Find where the given text appears and provide that cell's center as (x, y) coordinate. 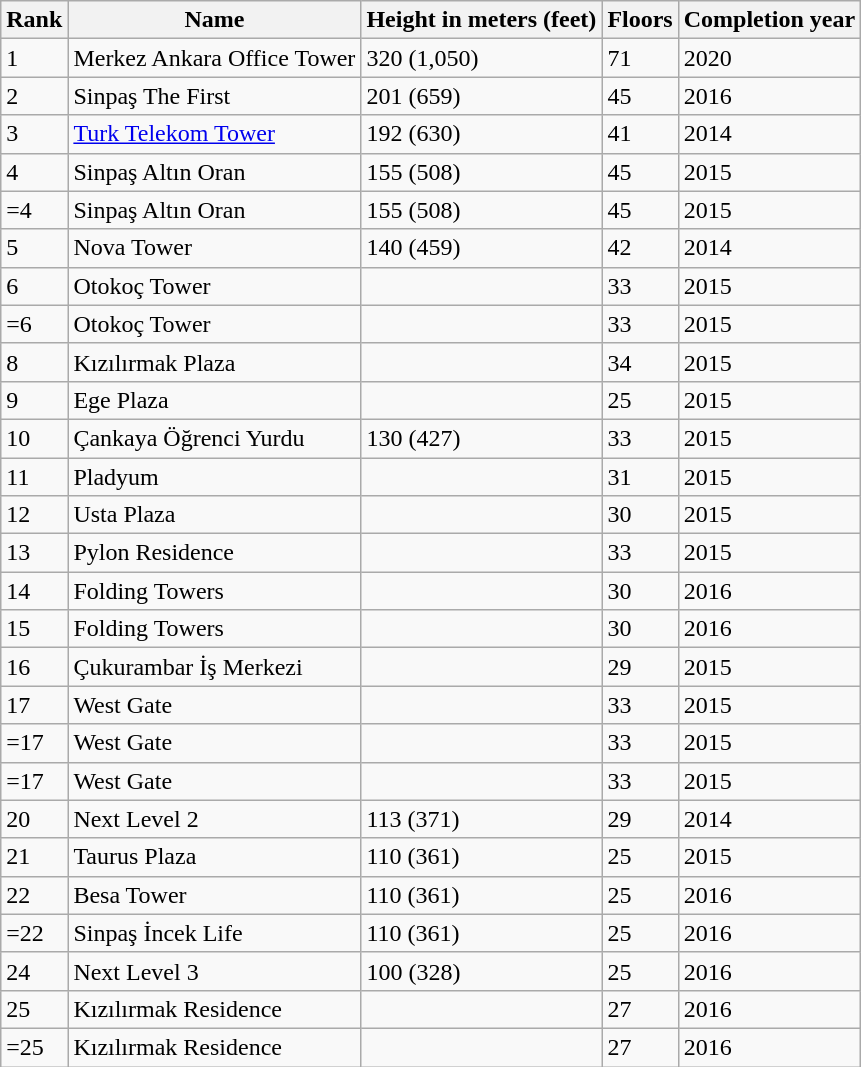
Name (214, 20)
Next Level 2 (214, 819)
Sinpaş The First (214, 96)
100 (328) (482, 971)
=4 (34, 210)
=6 (34, 324)
Completion year (769, 20)
Floors (640, 20)
21 (34, 857)
11 (34, 477)
41 (640, 134)
320 (1,050) (482, 58)
Besa Tower (214, 895)
13 (34, 553)
130 (427) (482, 438)
Taurus Plaza (214, 857)
8 (34, 362)
20 (34, 819)
22 (34, 895)
4 (34, 172)
Nova Tower (214, 248)
=25 (34, 1047)
192 (630) (482, 134)
Kızılırmak Plaza (214, 362)
140 (459) (482, 248)
12 (34, 515)
Next Level 3 (214, 971)
Çankaya Öğrenci Yurdu (214, 438)
201 (659) (482, 96)
Merkez Ankara Office Tower (214, 58)
2020 (769, 58)
1 (34, 58)
Height in meters (feet) (482, 20)
9 (34, 400)
42 (640, 248)
Sinpaş İncek Life (214, 933)
Çukurambar İş Merkezi (214, 667)
Usta Plaza (214, 515)
Pladyum (214, 477)
5 (34, 248)
Turk Telekom Tower (214, 134)
Pylon Residence (214, 553)
34 (640, 362)
=22 (34, 933)
3 (34, 134)
17 (34, 705)
15 (34, 629)
71 (640, 58)
14 (34, 591)
113 (371) (482, 819)
10 (34, 438)
Rank (34, 20)
16 (34, 667)
6 (34, 286)
Ege Plaza (214, 400)
24 (34, 971)
31 (640, 477)
2 (34, 96)
